Extract the (X, Y) coordinate from the center of the cell holding the provided text.  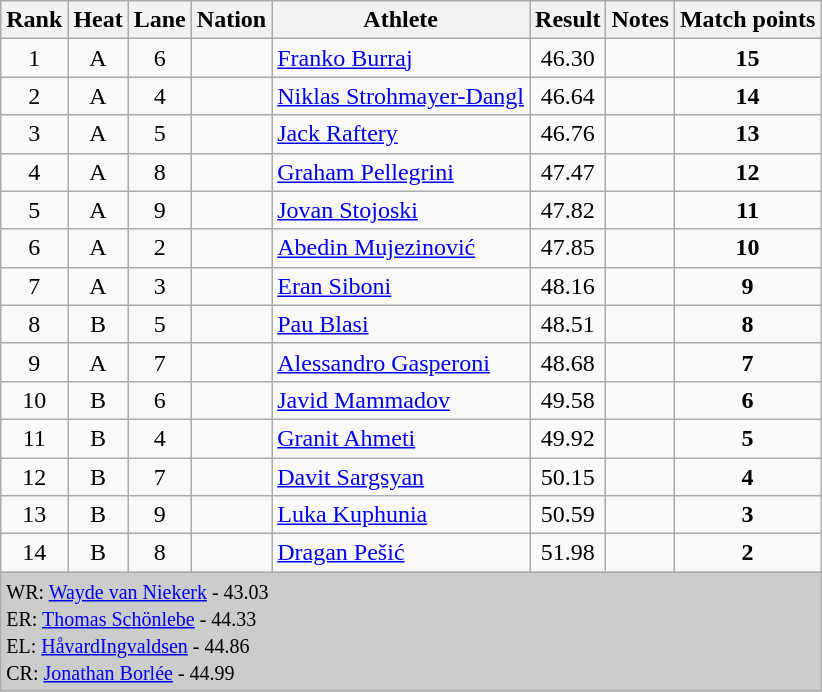
48.51 (568, 324)
Jack Raftery (401, 134)
47.85 (568, 248)
Niklas Strohmayer-Dangl (401, 96)
Javid Mammadov (401, 400)
51.98 (568, 553)
48.16 (568, 286)
Notes (640, 20)
Abedin Mujezinović (401, 248)
Franko Burraj (401, 58)
50.15 (568, 477)
49.92 (568, 438)
15 (747, 58)
Davit Sargsyan (401, 477)
49.58 (568, 400)
46.30 (568, 58)
47.82 (568, 210)
Luka Kuphunia (401, 515)
Pau Blasi (401, 324)
50.59 (568, 515)
Dragan Pešić (401, 553)
Nation (231, 20)
1 (34, 58)
Granit Ahmeti (401, 438)
Jovan Stojoski (401, 210)
47.47 (568, 172)
Result (568, 20)
Alessandro Gasperoni (401, 362)
46.76 (568, 134)
WR: Wayde van Niekerk - 43.03ER: Thomas Schönlebe - 44.33EL: HåvardIngvaldsen - 44.86CR: Jonathan Borlée - 44.99 (411, 632)
Lane (160, 20)
48.68 (568, 362)
46.64 (568, 96)
Match points (747, 20)
Heat (98, 20)
Eran Siboni (401, 286)
Athlete (401, 20)
Rank (34, 20)
Graham Pellegrini (401, 172)
